Capture the cell that displays the provided text and extract its [X, Y] central coordinate. 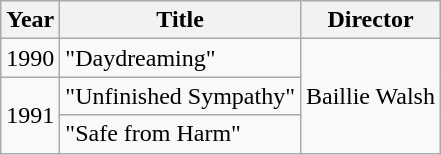
Year [30, 20]
1990 [30, 58]
"Daydreaming" [180, 58]
Director [370, 20]
"Unfinished Sympathy" [180, 96]
Title [180, 20]
Baillie Walsh [370, 96]
"Safe from Harm" [180, 134]
1991 [30, 115]
